For the text-containing cell, return its midpoint in [x, y] coordinate format. 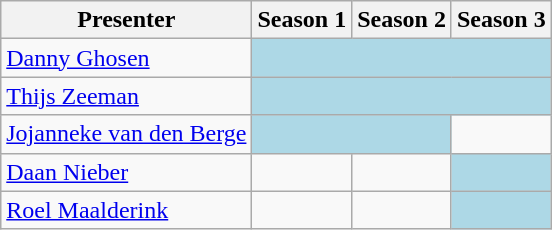
Thijs Zeeman [126, 96]
Jojanneke van den Berge [126, 134]
Presenter [126, 20]
Daan Nieber [126, 172]
Season 3 [501, 20]
Season 2 [402, 20]
Danny Ghosen [126, 58]
Season 1 [302, 20]
Roel Maalderink [126, 210]
